Output the [x, y] coordinate of the center of the cell containing the given text.  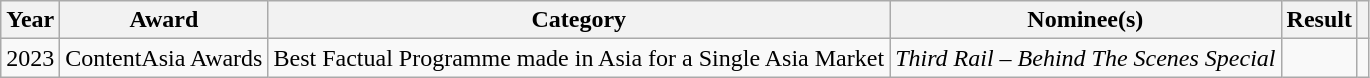
Third Rail – Behind The Scenes Special [1086, 58]
ContentAsia Awards [164, 58]
2023 [30, 58]
Category [579, 20]
Award [164, 20]
Best Factual Programme made in Asia for a Single Asia Market [579, 58]
Result [1319, 20]
Year [30, 20]
Nominee(s) [1086, 20]
